Detect which cell encompasses the target text, then output its (X, Y) center coordinate. 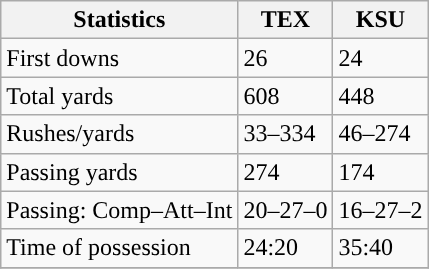
Rushes/yards (120, 134)
Time of possession (120, 248)
24 (380, 58)
33–334 (286, 134)
First downs (120, 58)
608 (286, 96)
35:40 (380, 248)
TEX (286, 20)
Statistics (120, 20)
174 (380, 172)
20–27–0 (286, 210)
Passing: Comp–Att–Int (120, 210)
24:20 (286, 248)
Total yards (120, 96)
46–274 (380, 134)
Passing yards (120, 172)
448 (380, 96)
KSU (380, 20)
16–27–2 (380, 210)
26 (286, 58)
274 (286, 172)
